Return the [x, y] coordinate for the center point of the cell that contains the specified text.  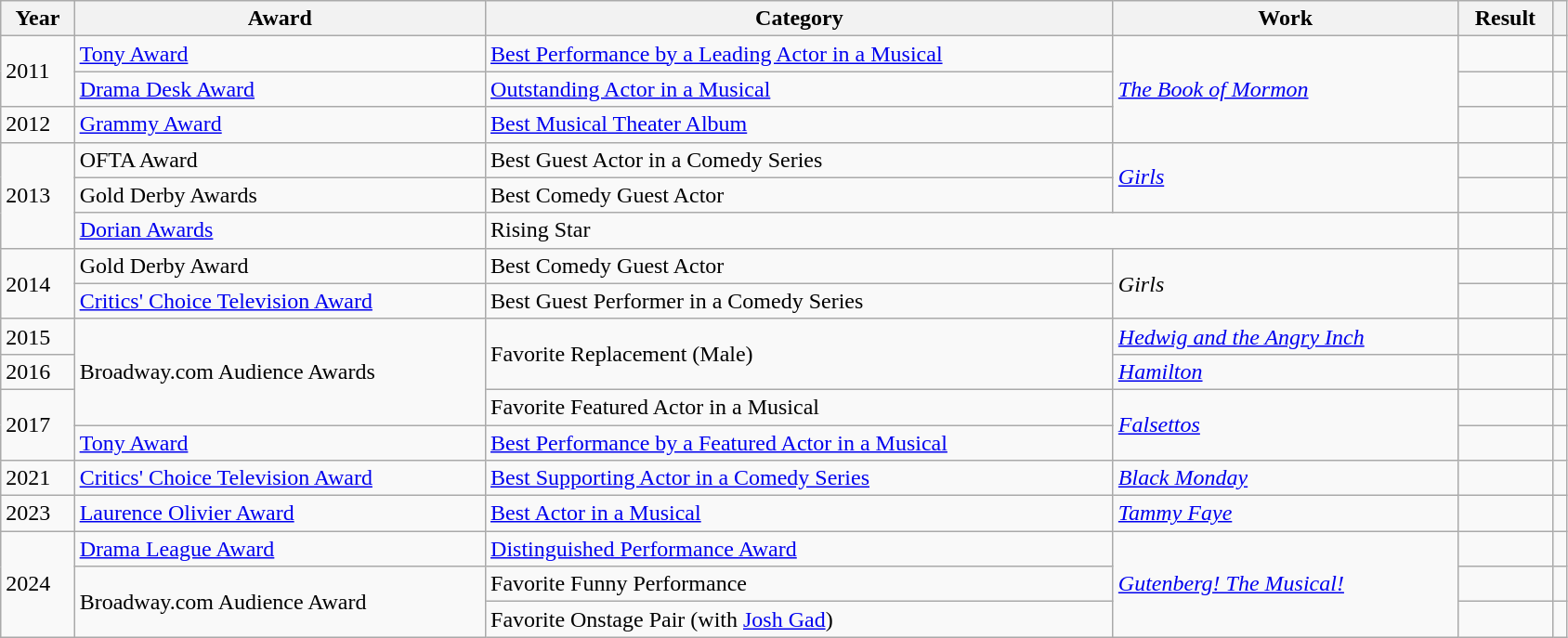
Favorite Funny Performance [800, 584]
Rising Star [972, 230]
Best Actor in a Musical [800, 514]
Broadway.com Audience Award [280, 602]
Grammy Award [280, 124]
Drama Desk Award [280, 89]
Favorite Replacement (Male) [800, 354]
Tammy Faye [1286, 514]
2011 [37, 72]
2021 [37, 478]
Best Supporting Actor in a Comedy Series [800, 478]
Laurence Olivier Award [280, 514]
Result [1505, 19]
Dorian Awards [280, 230]
Category [800, 19]
Work [1286, 19]
2014 [37, 283]
Best Musical Theater Album [800, 124]
2012 [37, 124]
Gutenberg! The Musical! [1286, 584]
2013 [37, 195]
OFTA Award [280, 160]
Favorite Onstage Pair (with Josh Gad) [800, 619]
Best Guest Actor in a Comedy Series [800, 160]
Best Performance by a Leading Actor in a Musical [800, 54]
Gold Derby Award [280, 266]
Best Performance by a Featured Actor in a Musical [800, 443]
Gold Derby Awards [280, 195]
Black Monday [1286, 478]
Outstanding Actor in a Musical [800, 89]
2016 [37, 371]
Drama League Award [280, 549]
2023 [37, 514]
Broadway.com Audience Awards [280, 371]
Award [280, 19]
2017 [37, 424]
Distinguished Performance Award [800, 549]
Hamilton [1286, 371]
Favorite Featured Actor in a Musical [800, 407]
2015 [37, 336]
Year [37, 19]
Falsettos [1286, 424]
Hedwig and the Angry Inch [1286, 336]
2024 [37, 584]
Best Guest Performer in a Comedy Series [800, 301]
The Book of Mormon [1286, 89]
